From the cell containing the given text, extract its center point as (X, Y) coordinate. 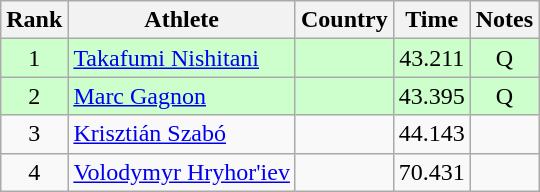
43.395 (432, 96)
43.211 (432, 58)
3 (34, 134)
Country (344, 20)
Volodymyr Hryhor'iev (182, 172)
Athlete (182, 20)
70.431 (432, 172)
Time (432, 20)
Marc Gagnon (182, 96)
1 (34, 58)
4 (34, 172)
44.143 (432, 134)
Rank (34, 20)
Takafumi Nishitani (182, 58)
2 (34, 96)
Notes (504, 20)
Krisztián Szabó (182, 134)
